Return the [x, y] coordinate for the center point of the cell that contains the specified text.  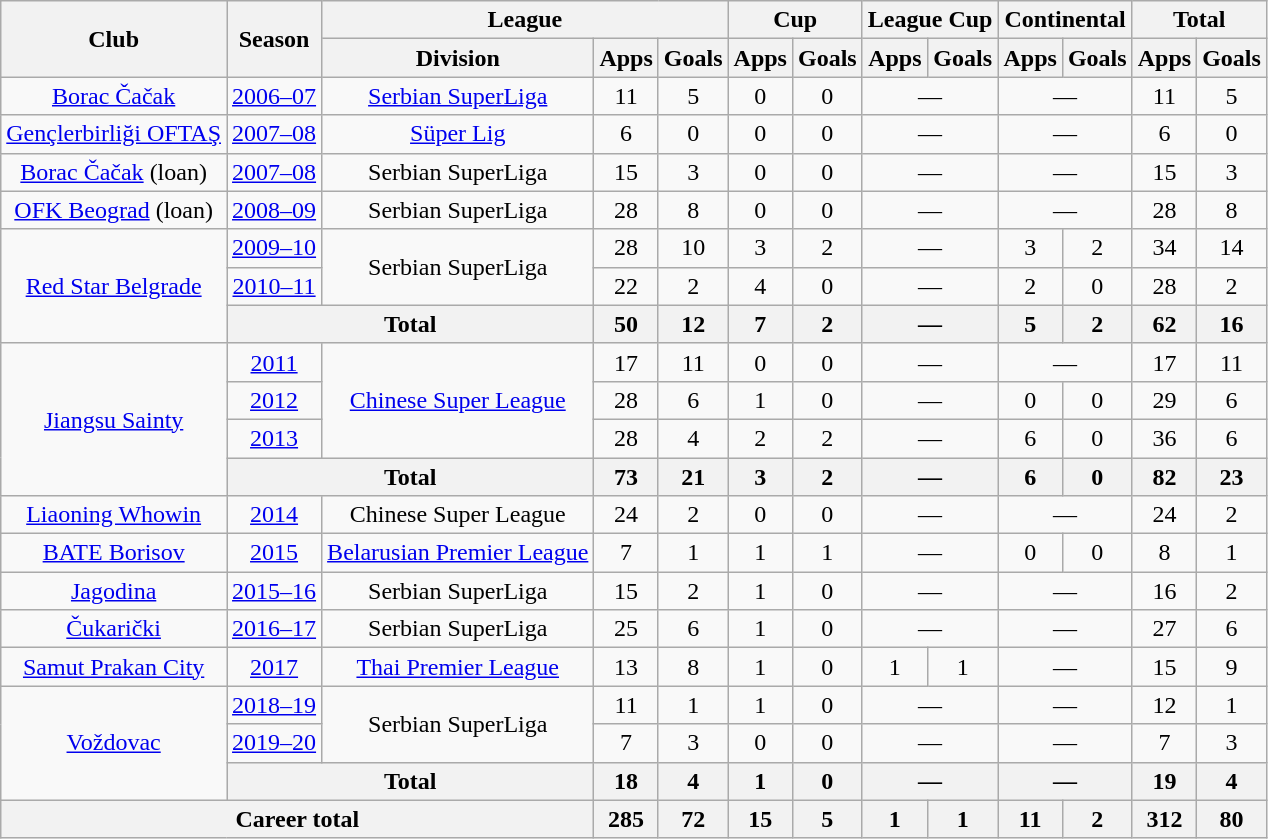
League Cup [930, 20]
Liaoning Whowin [114, 515]
80 [1232, 819]
9 [1232, 667]
Red Star Belgrade [114, 286]
League [525, 20]
312 [1164, 819]
Voždovac [114, 743]
82 [1164, 477]
Division [458, 58]
2014 [274, 515]
BATE Borisov [114, 553]
14 [1232, 248]
25 [626, 629]
50 [626, 324]
Jiangsu Sainty [114, 419]
27 [1164, 629]
10 [693, 248]
36 [1164, 438]
2015–16 [274, 591]
23 [1232, 477]
62 [1164, 324]
2012 [274, 400]
2013 [274, 438]
72 [693, 819]
Continental [1065, 20]
Borac Čačak (loan) [114, 172]
Belarusian Premier League [458, 553]
2016–17 [274, 629]
73 [626, 477]
21 [693, 477]
2017 [274, 667]
Cup [795, 20]
2009–10 [274, 248]
Season [274, 39]
2006–07 [274, 96]
Čukarički [114, 629]
Thai Premier League [458, 667]
Jagodina [114, 591]
Gençlerbirliği OFTAŞ [114, 134]
2019–20 [274, 743]
Süper Lig [458, 134]
Samut Prakan City [114, 667]
2015 [274, 553]
18 [626, 781]
29 [1164, 400]
2011 [274, 362]
19 [1164, 781]
2010–11 [274, 286]
13 [626, 667]
2018–19 [274, 705]
2008–09 [274, 210]
OFK Beograd (loan) [114, 210]
285 [626, 819]
Club [114, 39]
22 [626, 286]
34 [1164, 248]
Borac Čačak [114, 96]
Career total [298, 819]
